Output the (X, Y) coordinate of the center of the cell containing the given text.  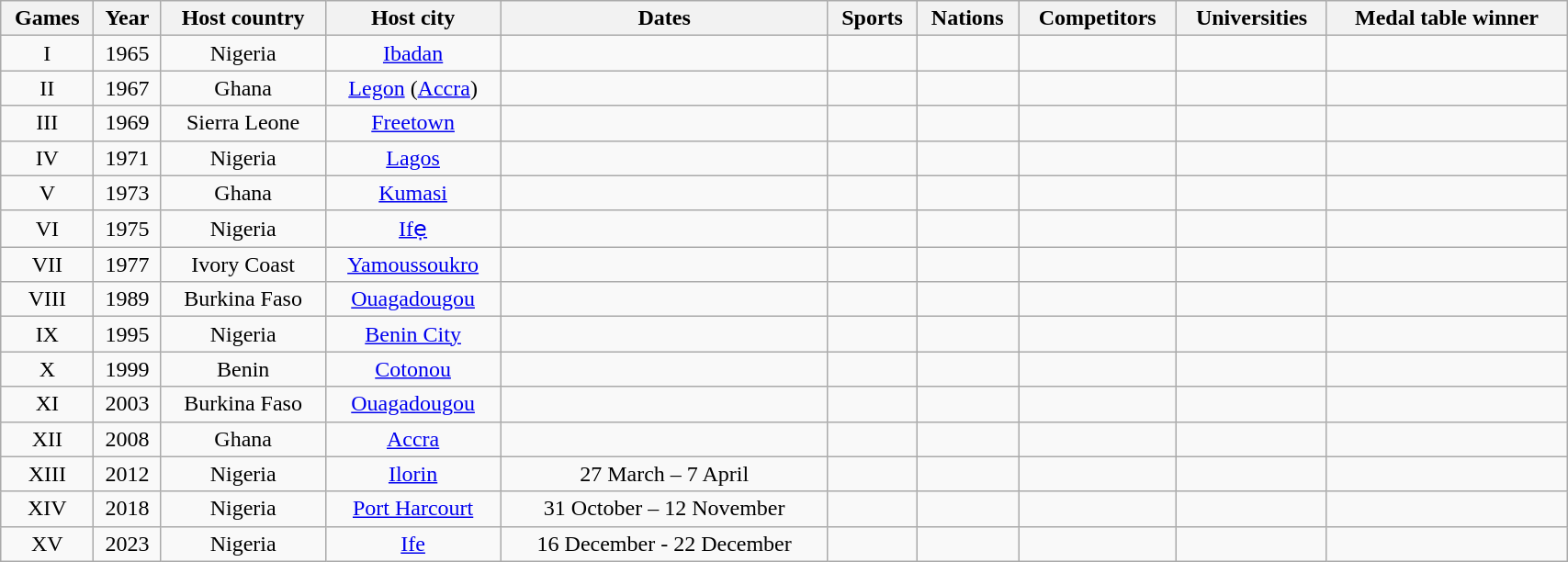
II (48, 88)
Ilorin (412, 474)
V (48, 193)
Freetown (412, 123)
VII (48, 264)
I (48, 53)
XV (48, 544)
Year (127, 18)
Medal table winner (1446, 18)
Host city (412, 18)
VIII (48, 299)
1969 (127, 123)
Ifẹ (412, 229)
1989 (127, 299)
2008 (127, 439)
Ife (412, 544)
Benin (243, 369)
2023 (127, 544)
Port Harcourt (412, 509)
XII (48, 439)
Ibadan (412, 53)
1973 (127, 193)
Games (48, 18)
1999 (127, 369)
Sports (872, 18)
Ivory Coast (243, 264)
2018 (127, 509)
Nations (968, 18)
Lagos (412, 158)
Dates (665, 18)
Host country (243, 18)
1965 (127, 53)
31 October – 12 November (665, 509)
X (48, 369)
IV (48, 158)
1975 (127, 229)
27 March – 7 April (665, 474)
1971 (127, 158)
Kumasi (412, 193)
Legon (Accra) (412, 88)
Benin City (412, 334)
1977 (127, 264)
XIV (48, 509)
Universities (1252, 18)
16 December - 22 December (665, 544)
Competitors (1098, 18)
IX (48, 334)
XIII (48, 474)
Yamoussoukro (412, 264)
Sierra Leone (243, 123)
1967 (127, 88)
Accra (412, 439)
1995 (127, 334)
2003 (127, 404)
Cotonou (412, 369)
XI (48, 404)
III (48, 123)
VI (48, 229)
2012 (127, 474)
